Extract the (x, y) coordinate from the center of the cell holding the provided text.  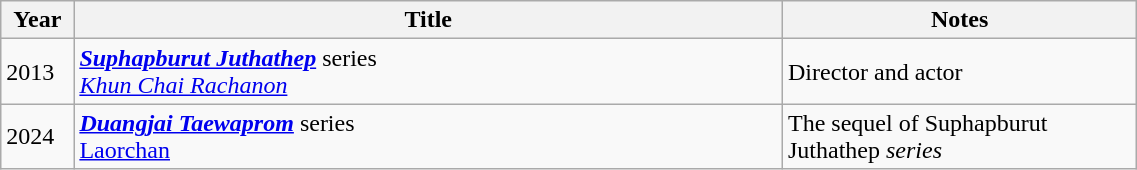
Duangjai Taewaprom series Laorchan (428, 136)
The sequel of Suphapburut Juthathep series (959, 136)
Title (428, 20)
2013 (38, 72)
2024 (38, 136)
Director and actor (959, 72)
Suphapburut Juthathep seriesKhun Chai Rachanon (428, 72)
Notes (959, 20)
Year (38, 20)
